Capture the cell that displays the provided text and extract its (x, y) central coordinate. 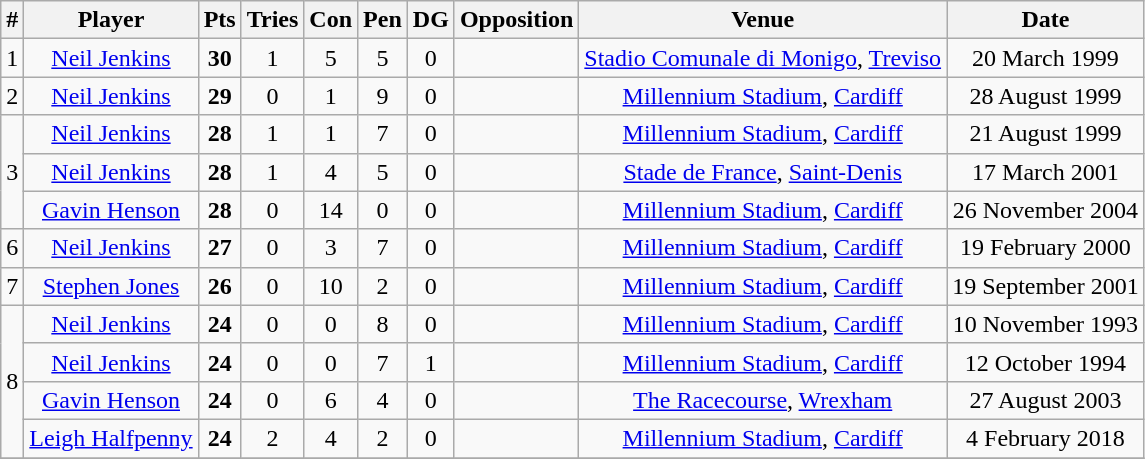
30 (220, 58)
Con (331, 20)
Venue (763, 20)
Stephen Jones (111, 286)
Stade de France, Saint-Denis (763, 172)
27 (220, 248)
19 September 2001 (1046, 286)
4 February 2018 (1046, 438)
27 August 2003 (1046, 400)
# (12, 20)
9 (383, 96)
26 (220, 286)
10 November 1993 (1046, 324)
29 (220, 96)
10 (331, 286)
Opposition (516, 20)
Date (1046, 20)
Pen (383, 20)
20 March 1999 (1046, 58)
Tries (272, 20)
21 August 1999 (1046, 134)
12 October 1994 (1046, 362)
28 August 1999 (1046, 96)
Player (111, 20)
Stadio Comunale di Monigo, Treviso (763, 58)
DG (430, 20)
26 November 2004 (1046, 210)
Pts (220, 20)
14 (331, 210)
17 March 2001 (1046, 172)
Leigh Halfpenny (111, 438)
The Racecourse, Wrexham (763, 400)
19 February 2000 (1046, 248)
